From the cell containing the given text, extract its center point as [x, y] coordinate. 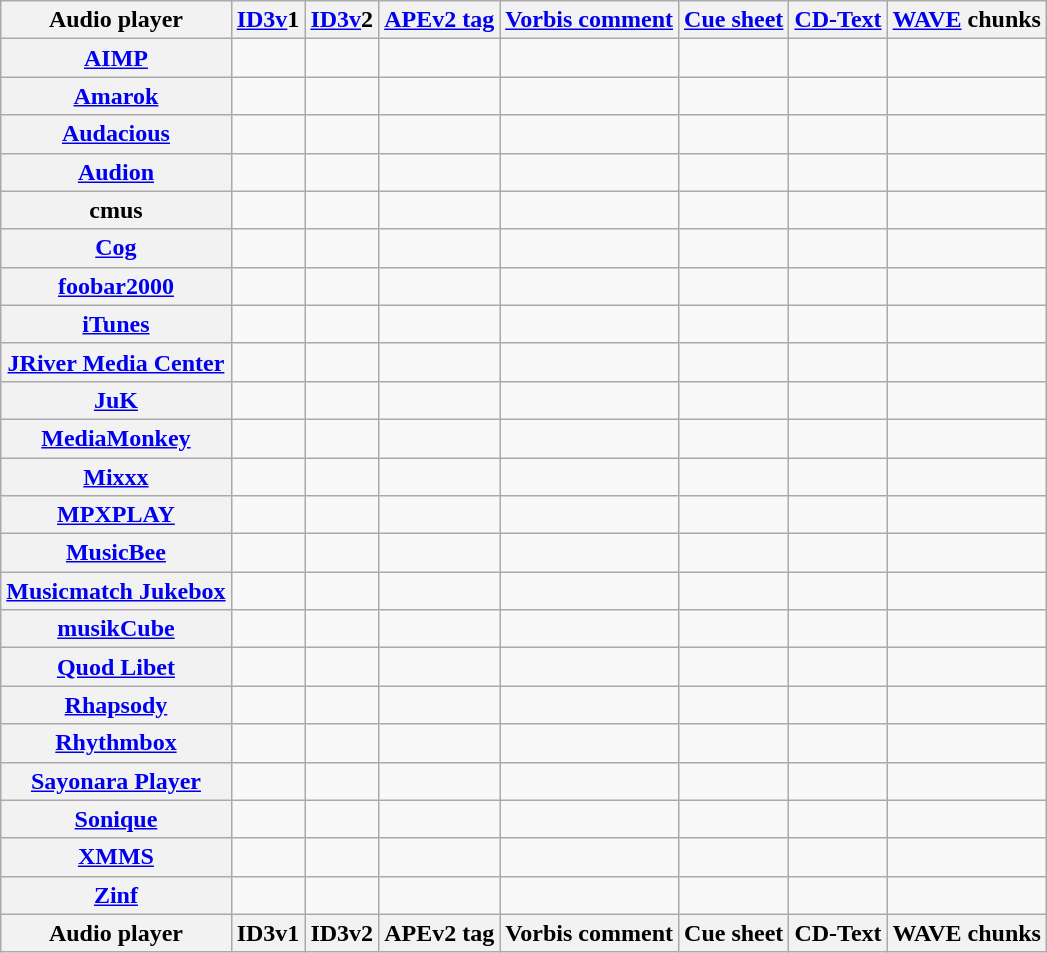
Sonique [116, 819]
MPXPLAY [116, 515]
Audion [116, 172]
Musicmatch Jukebox [116, 591]
cmus [116, 210]
JRiver Media Center [116, 362]
Quod Libet [116, 667]
Cog [116, 248]
foobar2000 [116, 286]
Rhythmbox [116, 743]
MediaMonkey [116, 438]
musikCube [116, 629]
Sayonara Player [116, 781]
Zinf [116, 895]
Rhapsody [116, 705]
XMMS [116, 857]
Amarok [116, 96]
AIMP [116, 58]
Audacious [116, 134]
Mixxx [116, 477]
JuK [116, 400]
iTunes [116, 324]
MusicBee [116, 553]
